From the cell containing the given text, extract its center point as (X, Y) coordinate. 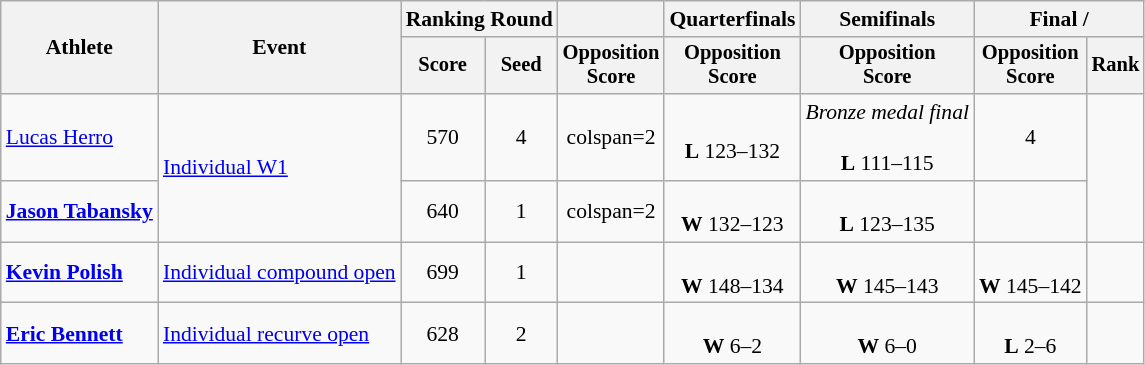
640 (443, 212)
Final / (1059, 19)
Ranking Round (480, 19)
628 (443, 334)
Quarterfinals (732, 19)
L 123–132 (732, 138)
Bronze medal finalL 111–115 (887, 138)
W 145–142 (1030, 272)
Individual compound open (280, 272)
W 145–143 (887, 272)
Athlete (80, 48)
Jason Tabansky (80, 212)
Event (280, 48)
Score (443, 66)
Individual recurve open (280, 334)
W 148–134 (732, 272)
570 (443, 138)
Rank (1116, 66)
2 (522, 334)
Seed (522, 66)
L 123–135 (887, 212)
W 132–123 (732, 212)
Kevin Polish (80, 272)
Semifinals (887, 19)
W 6–0 (887, 334)
L 2–6 (1030, 334)
Eric Bennett (80, 334)
Lucas Herro (80, 138)
W 6–2 (732, 334)
699 (443, 272)
Individual W1 (280, 168)
